Capture the cell that displays the provided text and extract its (X, Y) central coordinate. 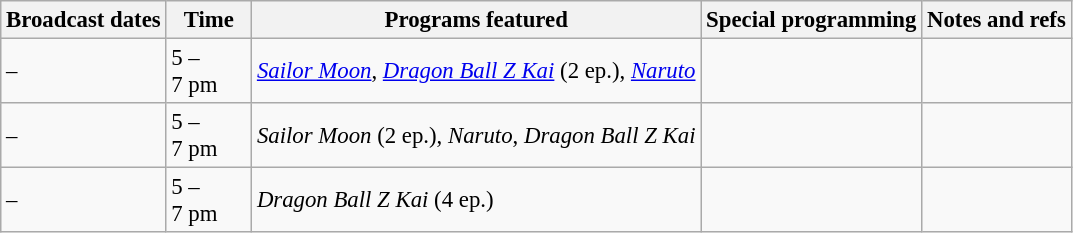
Sailor Moon (2 ep.), Naruto, Dragon Ball Z Kai (476, 136)
Time (209, 20)
Programs featured (476, 20)
Dragon Ball Z Kai (4 ep.) (476, 200)
Special programming (812, 20)
Notes and refs (996, 20)
Broadcast dates (84, 20)
Sailor Moon, Dragon Ball Z Kai (2 ep.), Naruto (476, 72)
